Identify which cell holds the provided text, then report its [X, Y] central coordinate. 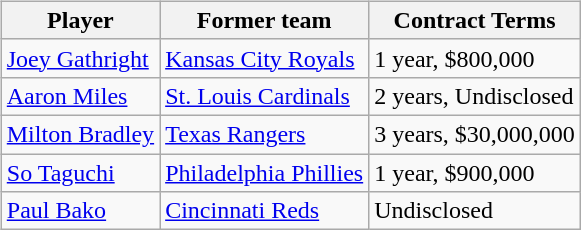
1 year, $800,000 [475, 58]
Player [80, 20]
Undisclosed [475, 211]
Milton Bradley [80, 134]
Paul Bako [80, 211]
St. Louis Cardinals [264, 96]
Texas Rangers [264, 134]
Cincinnati Reds [264, 211]
So Taguchi [80, 173]
Joey Gathright [80, 58]
1 year, $900,000 [475, 173]
3 years, $30,000,000 [475, 134]
Philadelphia Phillies [264, 173]
2 years, Undisclosed [475, 96]
Kansas City Royals [264, 58]
Aaron Miles [80, 96]
Contract Terms [475, 20]
Former team [264, 20]
